Return the (X, Y) coordinate for the center point of the cell that contains the specified text.  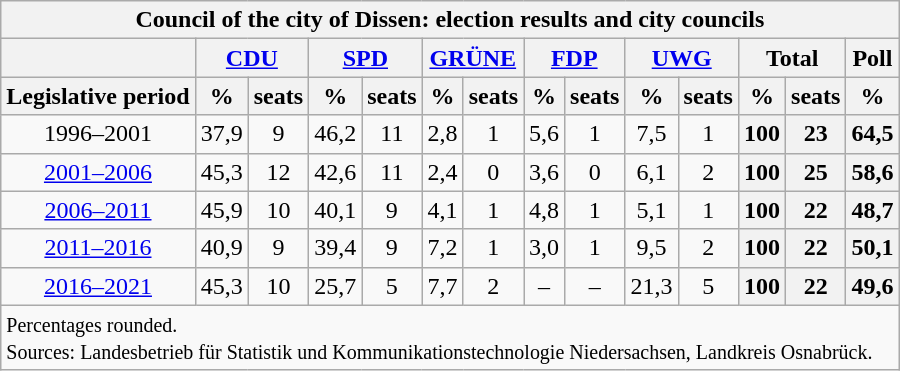
46,2 (336, 134)
5,6 (544, 134)
7,7 (442, 286)
42,6 (336, 172)
7,2 (442, 248)
12 (278, 172)
40,1 (336, 210)
Poll (872, 58)
40,9 (222, 248)
21,3 (652, 286)
50,1 (872, 248)
39,4 (336, 248)
Total (792, 58)
5,1 (652, 210)
Council of the city of Dissen: election results and city councils (450, 20)
2001–2006 (98, 172)
49,6 (872, 286)
FDP (574, 58)
7,5 (652, 134)
UWG (682, 58)
2006–2011 (98, 210)
6,1 (652, 172)
2016–2021 (98, 286)
2,4 (442, 172)
45,9 (222, 210)
GRÜNE (472, 58)
58,6 (872, 172)
4,8 (544, 210)
1996–2001 (98, 134)
25 (816, 172)
23 (816, 134)
2,8 (442, 134)
48,7 (872, 210)
9,5 (652, 248)
Legislative period (98, 96)
4,1 (442, 210)
SPD (366, 58)
2011–2016 (98, 248)
25,7 (336, 286)
CDU (252, 58)
3,0 (544, 248)
64,5 (872, 134)
37,9 (222, 134)
3,6 (544, 172)
Percentages rounded.Sources: Landesbetrieb für Statistik und Kommunikationstechnologie Niedersachsen, Landkreis Osnabrück. (450, 338)
